Pinpoint the cell where the given text exists, returning its [X, Y] midpoint coordinate. 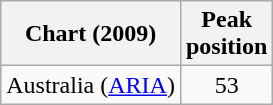
Peakposition [226, 34]
Chart (2009) [91, 34]
Australia (ARIA) [91, 85]
53 [226, 85]
